Provide the [X, Y] coordinate of the cell's center where the given text is located.  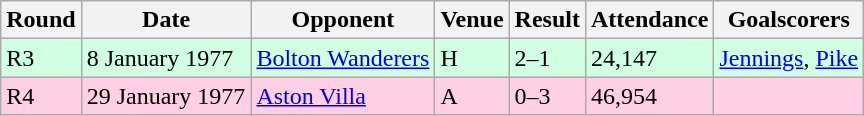
R3 [41, 58]
Round [41, 20]
46,954 [649, 96]
R4 [41, 96]
Goalscorers [789, 20]
Aston Villa [343, 96]
Opponent [343, 20]
Bolton Wanderers [343, 58]
24,147 [649, 58]
Venue [472, 20]
8 January 1977 [166, 58]
29 January 1977 [166, 96]
Attendance [649, 20]
H [472, 58]
A [472, 96]
Jennings, Pike [789, 58]
Result [547, 20]
0–3 [547, 96]
Date [166, 20]
2–1 [547, 58]
